Return the [X, Y] coordinate for the center point of the cell that contains the specified text.  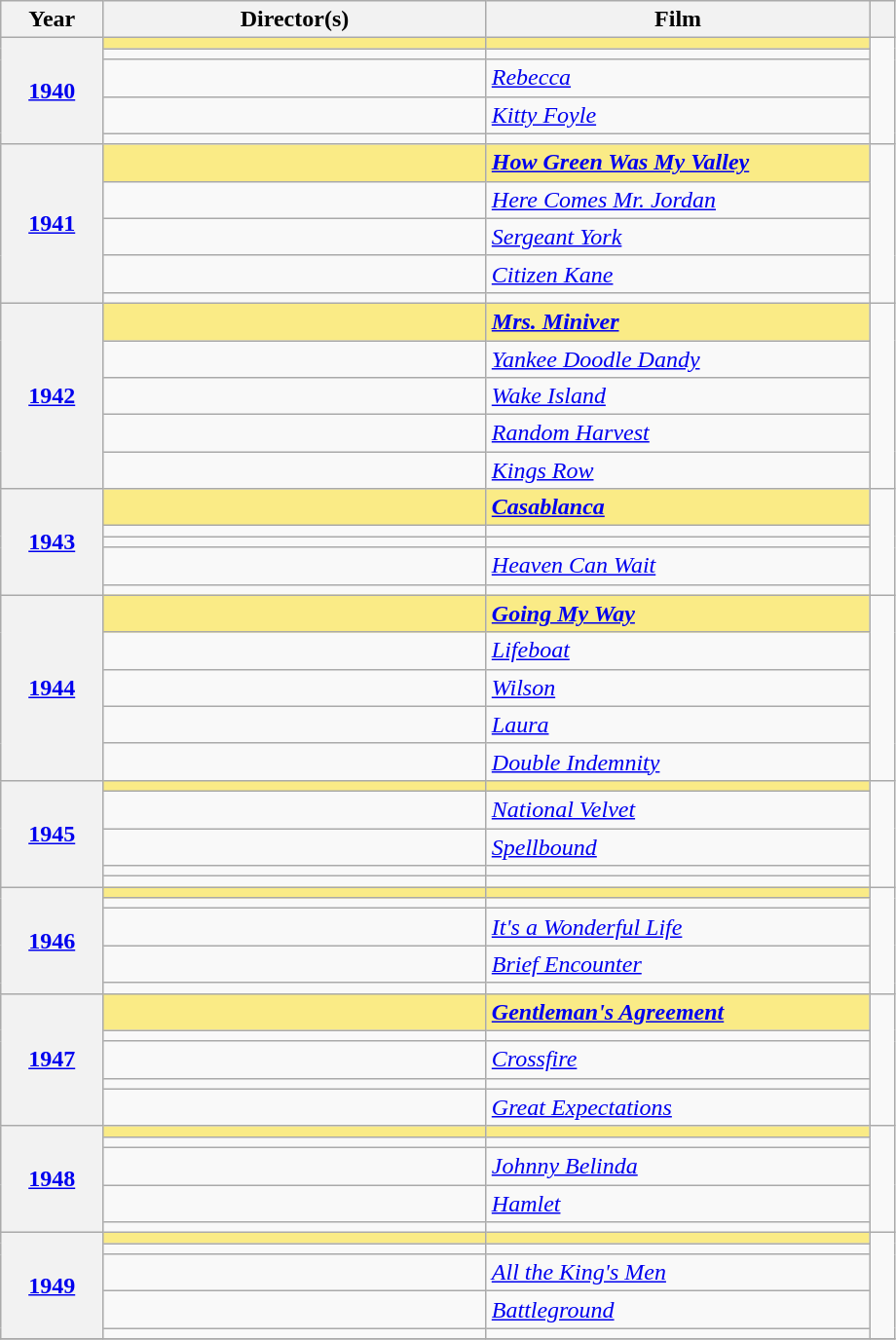
Brief Encounter [678, 964]
Kings Row [678, 470]
Kitty Foyle [678, 115]
Great Expectations [678, 1107]
1946 [53, 941]
Director(s) [295, 19]
Heaven Can Wait [678, 566]
Wilson [678, 688]
Sergeant York [678, 237]
Gentleman's Agreement [678, 1012]
Double Indemnity [678, 762]
Random Harvest [678, 433]
1947 [53, 1060]
Crossfire [678, 1060]
Rebecca [678, 78]
Battleground [678, 1310]
Hamlet [678, 1203]
National Velvet [678, 809]
Yankee Doodle Dandy [678, 359]
Citizen Kane [678, 274]
1941 [53, 224]
Johnny Belinda [678, 1166]
Year [53, 19]
1942 [53, 395]
1948 [53, 1178]
Wake Island [678, 396]
Laura [678, 725]
Here Comes Mr. Jordan [678, 200]
1945 [53, 834]
It's a Wonderful Life [678, 927]
Film [678, 19]
Casablanca [678, 507]
How Green Was My Valley [678, 163]
1940 [53, 92]
Mrs. Miniver [678, 321]
Spellbound [678, 846]
1943 [53, 541]
1949 [53, 1285]
1944 [53, 688]
Going My Way [678, 614]
All the King's Men [678, 1273]
Lifeboat [678, 651]
